Return the [X, Y] coordinate for the center point of the cell that contains the specified text.  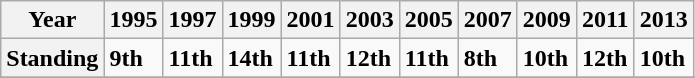
Year [52, 20]
1997 [192, 20]
8th [488, 58]
2011 [605, 20]
1995 [134, 20]
2007 [488, 20]
9th [134, 58]
Standing [52, 58]
2001 [310, 20]
2009 [546, 20]
2005 [428, 20]
2013 [664, 20]
14th [252, 58]
1999 [252, 20]
2003 [370, 20]
